Output the (x, y) coordinate of the center of the cell containing the given text.  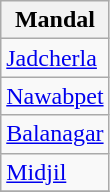
Midjil (55, 172)
Mandal (55, 20)
Nawabpet (55, 96)
Balanagar (55, 134)
Jadcherla (55, 58)
